Detect which cell encompasses the target text, then output its (x, y) center coordinate. 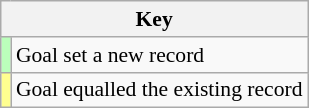
Goal equalled the existing record (160, 90)
Key (154, 19)
Goal set a new record (160, 55)
